Provide the (x, y) coordinate of the cell's center where the given text is located.  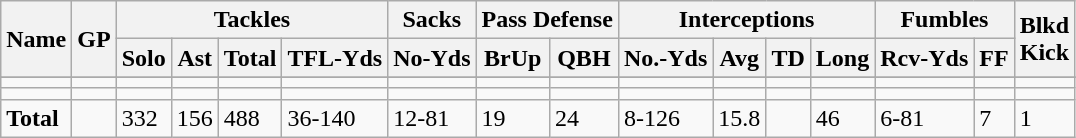
7 (994, 118)
Tackles (252, 20)
GP (94, 39)
QBH (584, 58)
No-Yds (432, 58)
Fumbles (944, 20)
Avg (740, 58)
BrUp (512, 58)
Solo (144, 58)
Name (36, 39)
FF (994, 58)
19 (512, 118)
8-126 (665, 118)
Interceptions (746, 20)
Sacks (432, 20)
1 (1044, 118)
24 (584, 118)
Ast (194, 58)
TFL-Yds (335, 58)
332 (144, 118)
46 (842, 118)
36-140 (335, 118)
488 (250, 118)
No.-Yds (665, 58)
Pass Defense (547, 20)
BlkdKick (1044, 39)
156 (194, 118)
Long (842, 58)
12-81 (432, 118)
TD (788, 58)
15.8 (740, 118)
Rcv-Yds (924, 58)
6-81 (924, 118)
